Extract the [X, Y] coordinate from the center of the cell holding the provided text.  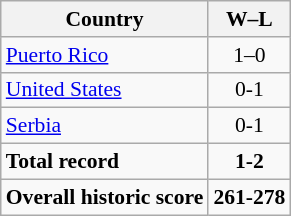
Puerto Rico [105, 55]
Serbia [105, 126]
Total record [105, 162]
1-2 [249, 162]
United States [105, 90]
1–0 [249, 55]
Overall historic score [105, 197]
Country [105, 19]
W–L [249, 19]
261-278 [249, 197]
